From the cell containing the given text, extract its center point as [X, Y] coordinate. 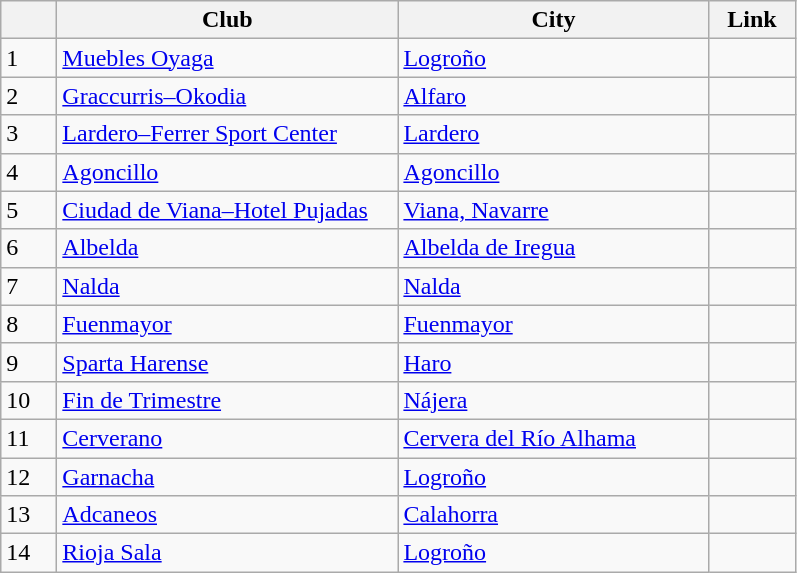
Lardero [554, 134]
Muebles Oyaga [228, 58]
6 [29, 248]
9 [29, 362]
Calahorra [554, 515]
Haro [554, 362]
Rioja Sala [228, 553]
11 [29, 438]
7 [29, 286]
12 [29, 477]
Cerverano [228, 438]
Adcaneos [228, 515]
Club [228, 20]
City [554, 20]
10 [29, 400]
Sparta Harense [228, 362]
Lardero–Ferrer Sport Center [228, 134]
5 [29, 210]
Ciudad de Viana–Hotel Pujadas [228, 210]
3 [29, 134]
8 [29, 324]
Nájera [554, 400]
Albelda [228, 248]
Garnacha [228, 477]
Link [752, 20]
Fin de Trimestre [228, 400]
Alfaro [554, 96]
14 [29, 553]
Cervera del Río Alhama [554, 438]
1 [29, 58]
13 [29, 515]
Albelda de Iregua [554, 248]
4 [29, 172]
Viana, Navarre [554, 210]
Graccurris–Okodia [228, 96]
2 [29, 96]
